For the text-containing cell, return its midpoint in (x, y) coordinate format. 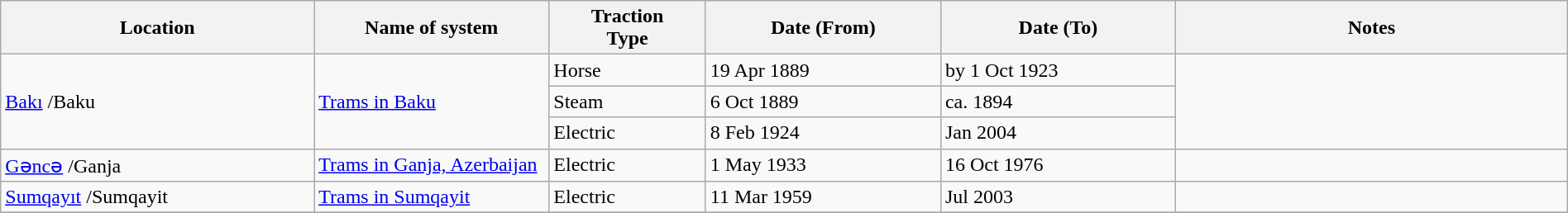
TractionType (627, 28)
Steam (627, 102)
by 1 Oct 1923 (1058, 70)
16 Oct 1976 (1058, 165)
Gəncə /Ganja (157, 165)
Trams in Sumqayit (432, 197)
Jan 2004 (1058, 133)
Jul 2003 (1058, 197)
Trams in Baku (432, 102)
1 May 1933 (823, 165)
Name of system (432, 28)
Notes (1372, 28)
Horse (627, 70)
ca. 1894 (1058, 102)
8 Feb 1924 (823, 133)
19 Apr 1889 (823, 70)
Date (From) (823, 28)
6 Oct 1889 (823, 102)
11 Mar 1959 (823, 197)
Sumqayıt /Sumqayit (157, 197)
Trams in Ganja, Azerbaijan (432, 165)
Date (To) (1058, 28)
Location (157, 28)
Bakı /Baku (157, 102)
